From the cell containing the given text, extract its center point as [X, Y] coordinate. 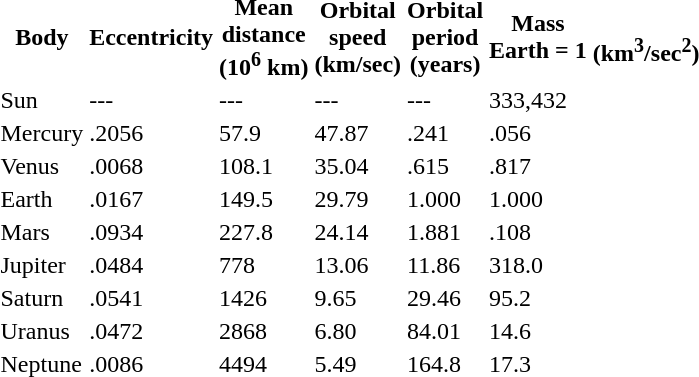
.0167 [152, 199]
.0484 [152, 265]
13.06 [358, 265]
.0541 [152, 298]
.108 [538, 232]
.0068 [152, 166]
318.0 [538, 265]
1.881 [446, 232]
.241 [446, 133]
.0934 [152, 232]
.056 [538, 133]
95.2 [538, 298]
.0472 [152, 331]
9.65 [358, 298]
6.80 [358, 331]
333,432 [538, 100]
57.9 [264, 133]
2868 [264, 331]
227.8 [264, 232]
35.04 [358, 166]
.2056 [152, 133]
14.6 [538, 331]
1426 [264, 298]
24.14 [358, 232]
.817 [538, 166]
29.46 [446, 298]
29.79 [358, 199]
149.5 [264, 199]
108.1 [264, 166]
.615 [446, 166]
778 [264, 265]
84.01 [446, 331]
47.87 [358, 133]
11.86 [446, 265]
